Output the (x, y) coordinate of the center of the cell containing the given text.  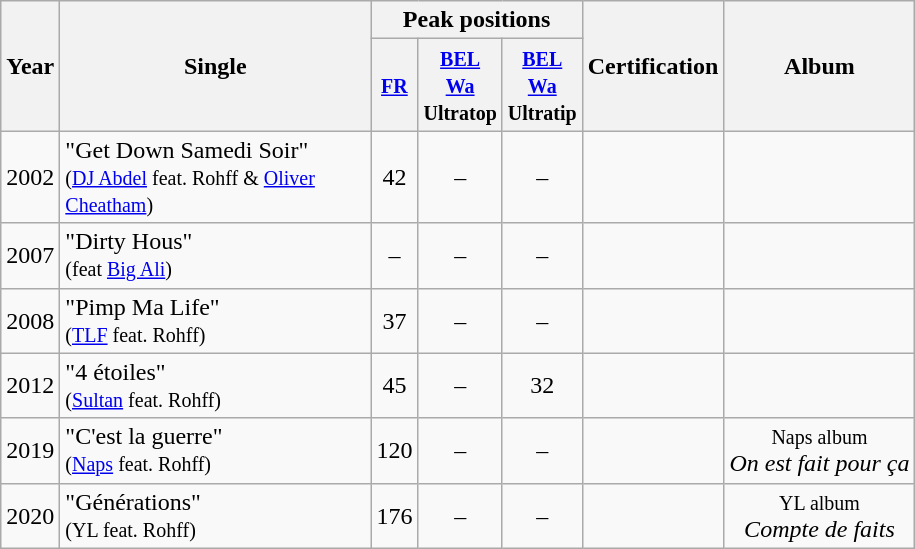
"C'est la guerre" (Naps feat. Rohff) (216, 450)
2020 (30, 516)
Album (820, 66)
2008 (30, 320)
37 (394, 320)
32 (542, 386)
"Dirty Hous" (feat Big Ali) (216, 256)
"4 étoiles" (Sultan feat. Rohff) (216, 386)
BEL WaUltratip (542, 85)
"Get Down Samedi Soir" (DJ Abdel feat. Rohff & Oliver Cheatham) (216, 177)
42 (394, 177)
"Générations" (YL feat. Rohff) (216, 516)
2002 (30, 177)
120 (394, 450)
"Pimp Ma Life" (TLF feat. Rohff) (216, 320)
Naps albumOn est fait pour ça (820, 450)
45 (394, 386)
YL album Compte de faits (820, 516)
Single (216, 66)
176 (394, 516)
FR (394, 85)
2019 (30, 450)
Certification (653, 66)
Peak positions (476, 20)
2012 (30, 386)
BEL WaUltratop (460, 85)
Year (30, 66)
2007 (30, 256)
